Detect which cell encompasses the target text, then output its (X, Y) center coordinate. 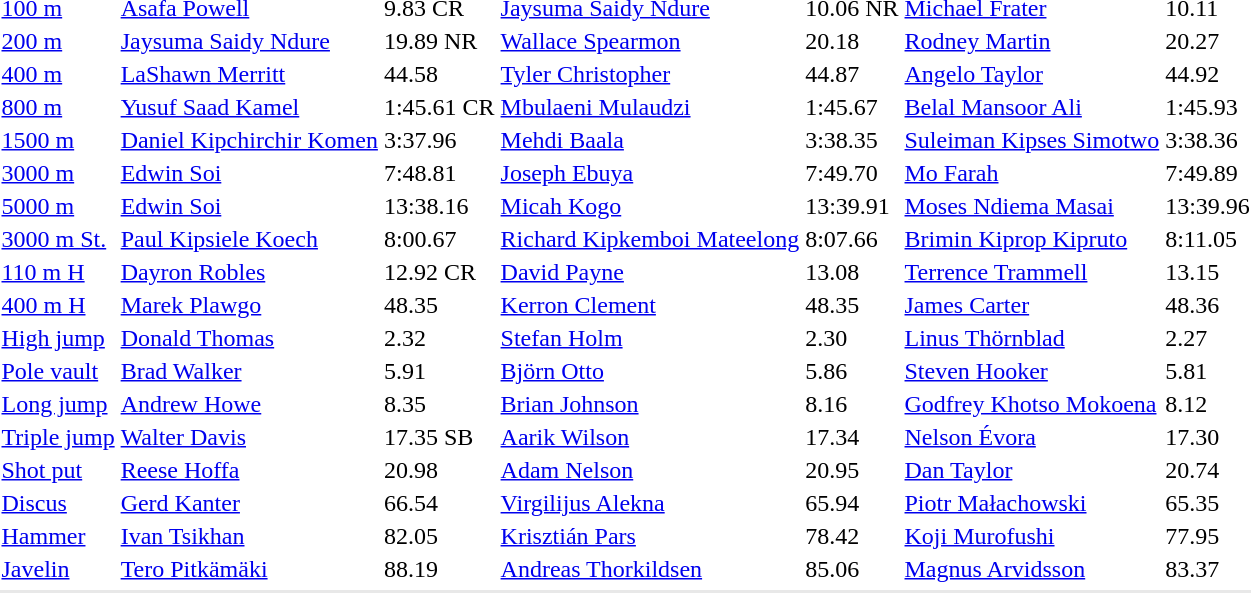
20.98 (439, 470)
Brad Walker (249, 371)
David Payne (650, 272)
Nelson Évora (1032, 437)
Mo Farah (1032, 173)
Belal Mansoor Ali (1032, 107)
Marek Plawgo (249, 305)
1500 m (58, 140)
Javelin (58, 569)
3:38.35 (852, 140)
Gerd Kanter (249, 503)
Steven Hooker (1032, 371)
8.35 (439, 404)
17.34 (852, 437)
Björn Otto (650, 371)
85.06 (852, 569)
Yusuf Saad Kamel (249, 107)
Brimin Kiprop Kipruto (1032, 239)
Triple jump (58, 437)
Ivan Tsikhan (249, 536)
3:37.96 (439, 140)
Dan Taylor (1032, 470)
44.58 (439, 74)
200 m (58, 41)
Shot put (58, 470)
2.32 (439, 338)
Angelo Taylor (1032, 74)
44.87 (852, 74)
7:48.81 (439, 173)
13.08 (852, 272)
Koji Murofushi (1032, 536)
Stefan Holm (650, 338)
Walter Davis (249, 437)
Godfrey Khotso Mokoena (1032, 404)
LaShawn Merritt (249, 74)
Joseph Ebuya (650, 173)
Suleiman Kipses Simotwo (1032, 140)
Krisztián Pars (650, 536)
Donald Thomas (249, 338)
8.16 (852, 404)
Mehdi Baala (650, 140)
88.19 (439, 569)
Paul Kipsiele Koech (249, 239)
5000 m (58, 206)
Richard Kipkemboi Mateelong (650, 239)
1:45.67 (852, 107)
110 m H (58, 272)
78.42 (852, 536)
2.30 (852, 338)
Terrence Trammell (1032, 272)
High jump (58, 338)
400 m (58, 74)
Andrew Howe (249, 404)
Adam Nelson (650, 470)
Reese Hoffa (249, 470)
20.18 (852, 41)
Wallace Spearmon (650, 41)
Moses Ndiema Masai (1032, 206)
13:38.16 (439, 206)
Linus Thörnblad (1032, 338)
3000 m (58, 173)
Piotr Małachowski (1032, 503)
Pole vault (58, 371)
Andreas Thorkildsen (650, 569)
Jaysuma Saidy Ndure (249, 41)
Virgilijus Alekna (650, 503)
James Carter (1032, 305)
82.05 (439, 536)
Tyler Christopher (650, 74)
Hammer (58, 536)
Dayron Robles (249, 272)
Discus (58, 503)
7:49.70 (852, 173)
20.95 (852, 470)
Micah Kogo (650, 206)
Mbulaeni Mulaudzi (650, 107)
Kerron Clement (650, 305)
13:39.91 (852, 206)
1:45.61 CR (439, 107)
800 m (58, 107)
Aarik Wilson (650, 437)
8:07.66 (852, 239)
Tero Pitkämäki (249, 569)
5.86 (852, 371)
Magnus Arvidsson (1032, 569)
3000 m St. (58, 239)
Daniel Kipchirchir Komen (249, 140)
400 m H (58, 305)
8:00.67 (439, 239)
66.54 (439, 503)
19.89 NR (439, 41)
12.92 CR (439, 272)
17.35 SB (439, 437)
Long jump (58, 404)
5.91 (439, 371)
65.94 (852, 503)
Brian Johnson (650, 404)
Rodney Martin (1032, 41)
